For the text-containing cell, return its midpoint in [X, Y] coordinate format. 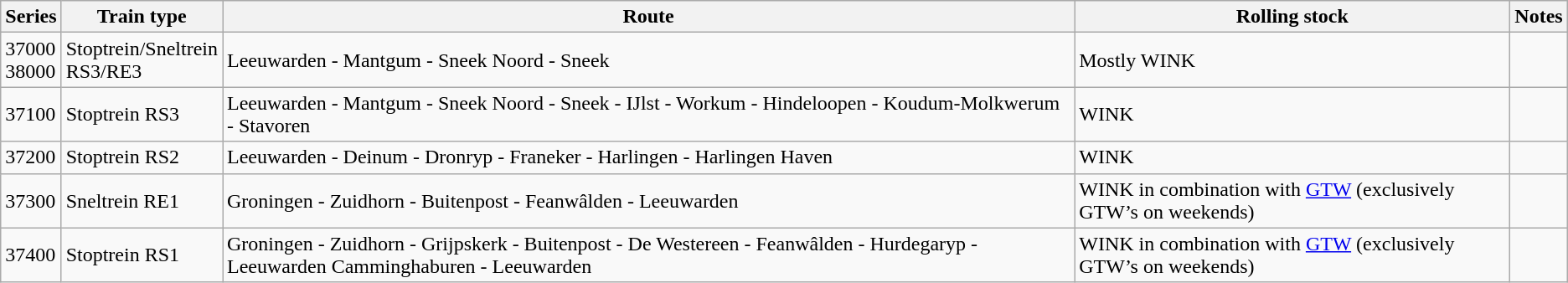
Stoptrein RS3 [142, 114]
Train type [142, 17]
Groningen - Zuidhorn - Grijpskerk - Buitenpost - De Westereen - Feanwâlden - Hurdegaryp - Leeuwarden Camminghaburen - Leeuwarden [648, 255]
37100 [31, 114]
37400 [31, 255]
3700038000 [31, 60]
Series [31, 17]
Mostly WINK [1292, 60]
Sneltrein RE1 [142, 201]
37300 [31, 201]
Stoptrein RS2 [142, 157]
Stoptrein/SneltreinRS3/RE3 [142, 60]
Groningen - Zuidhorn - Buitenpost - Feanwâlden - Leeuwarden [648, 201]
Leeuwarden - Mantgum - Sneek Noord - Sneek [648, 60]
Rolling stock [1292, 17]
Leeuwarden - Deinum - Dronryp - Franeker - Harlingen - Harlingen Haven [648, 157]
37200 [31, 157]
Notes [1539, 17]
Stoptrein RS1 [142, 255]
Leeuwarden - Mantgum - Sneek Noord - Sneek - IJlst - Workum - Hindeloopen - Koudum-Molkwerum - Stavoren [648, 114]
Route [648, 17]
